Find where the given text appears and provide that cell's center as [X, Y] coordinate. 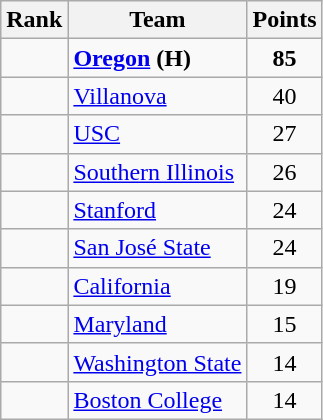
Rank [34, 20]
Villanova [158, 96]
Stanford [158, 210]
19 [284, 286]
USC [158, 134]
Oregon (H) [158, 58]
15 [284, 324]
Boston College [158, 400]
San José State [158, 248]
California [158, 286]
27 [284, 134]
Southern Illinois [158, 172]
Washington State [158, 362]
Points [284, 20]
26 [284, 172]
Team [158, 20]
85 [284, 58]
Maryland [158, 324]
40 [284, 96]
